Locate the cell with the specified text and output its [X, Y] center coordinate. 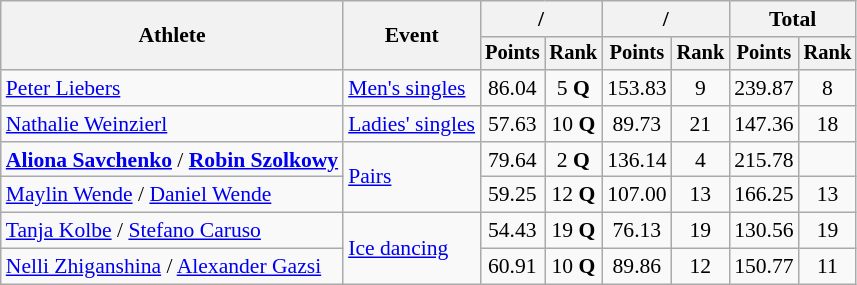
2 Q [573, 160]
Men's singles [412, 88]
166.25 [764, 195]
Total [792, 19]
18 [828, 124]
107.00 [636, 195]
Pairs [412, 178]
12 [701, 267]
4 [701, 160]
5 Q [573, 88]
Tanja Kolbe / Stefano Caruso [172, 231]
147.36 [764, 124]
57.63 [512, 124]
Ice dancing [412, 248]
Ladies' singles [412, 124]
Athlete [172, 36]
Maylin Wende / Daniel Wende [172, 195]
215.78 [764, 160]
86.04 [512, 88]
11 [828, 267]
Nathalie Weinzierl [172, 124]
76.13 [636, 231]
153.83 [636, 88]
79.64 [512, 160]
150.77 [764, 267]
136.14 [636, 160]
19 Q [573, 231]
8 [828, 88]
12 Q [573, 195]
Event [412, 36]
Aliona Savchenko / Robin Szolkowy [172, 160]
54.43 [512, 231]
Peter Liebers [172, 88]
89.86 [636, 267]
60.91 [512, 267]
59.25 [512, 195]
21 [701, 124]
89.73 [636, 124]
130.56 [764, 231]
9 [701, 88]
239.87 [764, 88]
Nelli Zhiganshina / Alexander Gazsi [172, 267]
